Locate the cell with the specified text and output its [x, y] center coordinate. 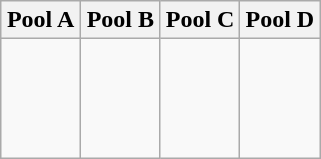
Pool A [41, 20]
Pool D [280, 20]
Pool B [120, 20]
Pool C [200, 20]
